Capture the cell that displays the provided text and extract its [X, Y] central coordinate. 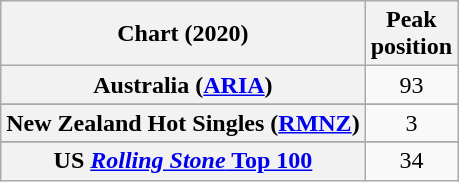
Chart (2020) [183, 34]
93 [411, 85]
3 [411, 123]
New Zealand Hot Singles (RMNZ) [183, 123]
Australia (ARIA) [183, 85]
US Rolling Stone Top 100 [183, 161]
34 [411, 161]
Peakposition [411, 34]
